From the cell containing the given text, extract its center point as (X, Y) coordinate. 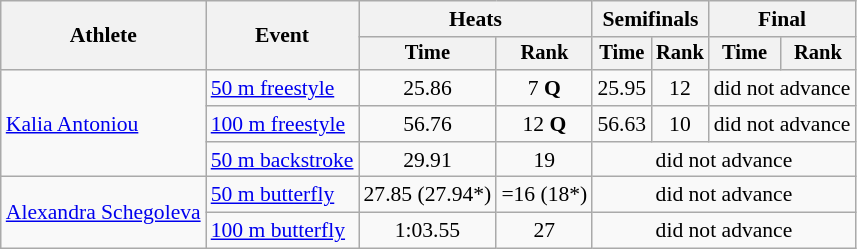
100 m freestyle (282, 124)
50 m backstroke (282, 160)
Semifinals (650, 19)
29.91 (427, 160)
50 m freestyle (282, 88)
100 m butterfly (282, 231)
Alexandra Schegoleva (104, 212)
56.63 (622, 124)
10 (680, 124)
25.86 (427, 88)
Athlete (104, 36)
27.85 (27.94*) (427, 195)
56.76 (427, 124)
27 (544, 231)
Heats (475, 19)
=16 (18*) (544, 195)
12 (680, 88)
19 (544, 160)
Final (782, 19)
Kalia Antoniou (104, 124)
1:03.55 (427, 231)
7 Q (544, 88)
Event (282, 36)
12 Q (544, 124)
25.95 (622, 88)
50 m butterfly (282, 195)
